Pinpoint the cell where the given text exists, returning its (X, Y) midpoint coordinate. 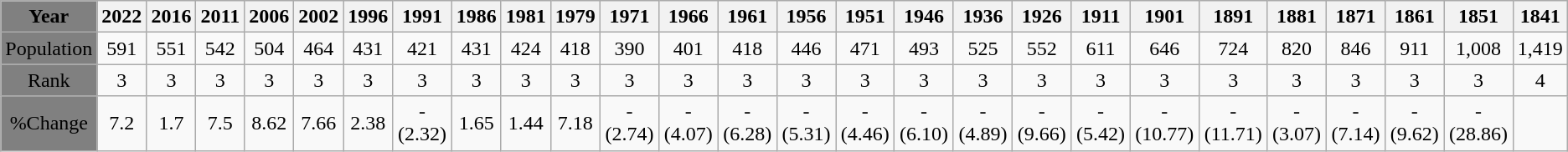
1871 (1355, 17)
542 (220, 48)
401 (689, 48)
-(10.77) (1164, 124)
-(6.10) (924, 124)
1926 (1042, 17)
-(5.31) (806, 124)
1851 (1478, 17)
2006 (270, 17)
724 (1233, 48)
424 (526, 48)
-(9.62) (1415, 124)
1.65 (476, 124)
464 (318, 48)
1841 (1540, 17)
1991 (422, 17)
1971 (629, 17)
Population (49, 48)
-(9.66) (1042, 124)
-(6.28) (747, 124)
1881 (1297, 17)
7.18 (575, 124)
525 (983, 48)
1966 (689, 17)
Year (49, 17)
1986 (476, 17)
1911 (1101, 17)
2002 (318, 17)
552 (1042, 48)
1.44 (526, 124)
-(2.32) (422, 124)
2016 (171, 17)
504 (270, 48)
-(4.46) (865, 124)
551 (171, 48)
1861 (1415, 17)
7.2 (122, 124)
591 (122, 48)
1981 (526, 17)
1946 (924, 17)
846 (1355, 48)
646 (1164, 48)
-(28.86) (1478, 124)
820 (1297, 48)
2.38 (369, 124)
421 (422, 48)
390 (629, 48)
1951 (865, 17)
1979 (575, 17)
4 (1540, 80)
911 (1415, 48)
1961 (747, 17)
611 (1101, 48)
1936 (983, 17)
-(2.74) (629, 124)
-(3.07) (1297, 124)
2022 (122, 17)
%Change (49, 124)
1956 (806, 17)
1,419 (1540, 48)
1996 (369, 17)
7.66 (318, 124)
1901 (1164, 17)
-(4.07) (689, 124)
7.5 (220, 124)
-(5.42) (1101, 124)
1,008 (1478, 48)
471 (865, 48)
8.62 (270, 124)
2011 (220, 17)
446 (806, 48)
1.7 (171, 124)
-(7.14) (1355, 124)
Rank (49, 80)
-(11.71) (1233, 124)
493 (924, 48)
1891 (1233, 17)
-(4.89) (983, 124)
